Pinpoint the cell where the given text exists, returning its (X, Y) midpoint coordinate. 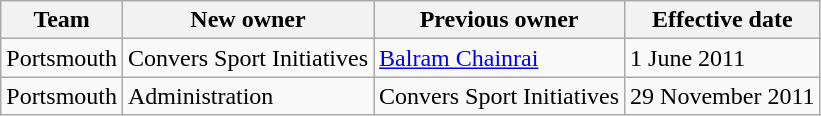
Effective date (722, 20)
New owner (248, 20)
Previous owner (500, 20)
1 June 2011 (722, 58)
Team (62, 20)
Administration (248, 96)
Balram Chainrai (500, 58)
29 November 2011 (722, 96)
